From the cell containing the given text, extract its center point as [X, Y] coordinate. 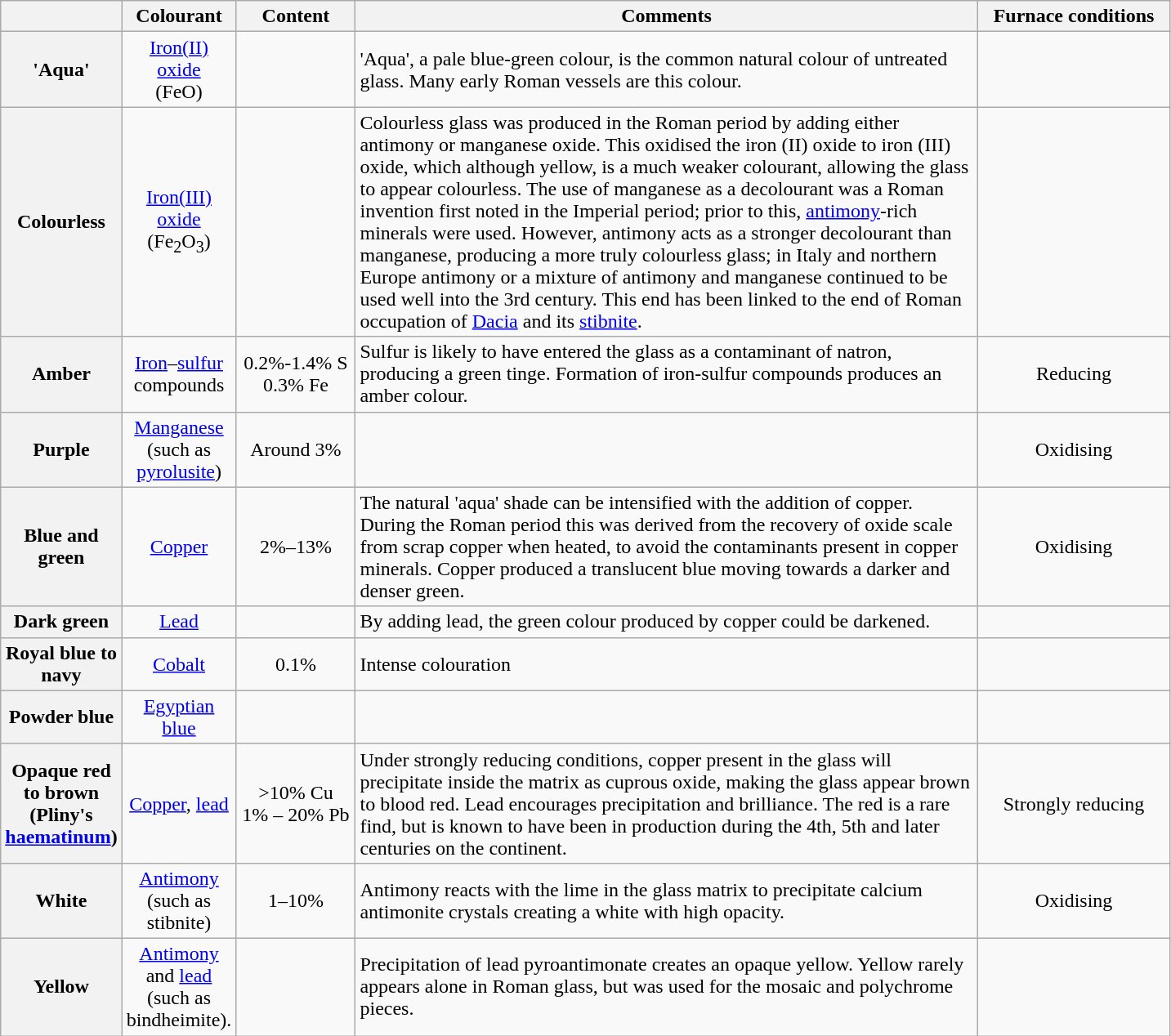
Opaque red to brown (Pliny's haematinum) [61, 803]
Iron(III) oxide (Fe2O3) [179, 222]
Iron(II) oxide(FeO) [179, 69]
Amber [61, 374]
Reducing [1074, 374]
White [61, 900]
Colourant [179, 16]
0.1% [296, 663]
Manganese(such as pyrolusite) [179, 449]
Antimony and lead(such as bindheimite). [179, 987]
By adding lead, the green colour produced by copper could be darkened. [667, 622]
Strongly reducing [1074, 803]
0.2%-1.4% S0.3% Fe [296, 374]
Antimony reacts with the lime in the glass matrix to precipitate calcium antimonite crystals creating a white with high opacity. [667, 900]
Powder blue [61, 717]
Comments [667, 16]
Purple [61, 449]
2%–13% [296, 547]
Furnace conditions [1074, 16]
Lead [179, 622]
'Aqua' [61, 69]
Yellow [61, 987]
Copper, lead [179, 803]
Cobalt [179, 663]
Antimony(such as stibnite) [179, 900]
Around 3% [296, 449]
Copper [179, 547]
>10% Cu1% – 20% Pb [296, 803]
Dark green [61, 622]
Colourless [61, 222]
Blue and green [61, 547]
1–10% [296, 900]
Royal blue to navy [61, 663]
Intense colouration [667, 663]
Egyptian blue [179, 717]
Iron–sulfur compounds [179, 374]
Content [296, 16]
'Aqua', a pale blue-green colour, is the common natural colour of untreated glass. Many early Roman vessels are this colour. [667, 69]
